Find where the given text appears and provide that cell's center as (X, Y) coordinate. 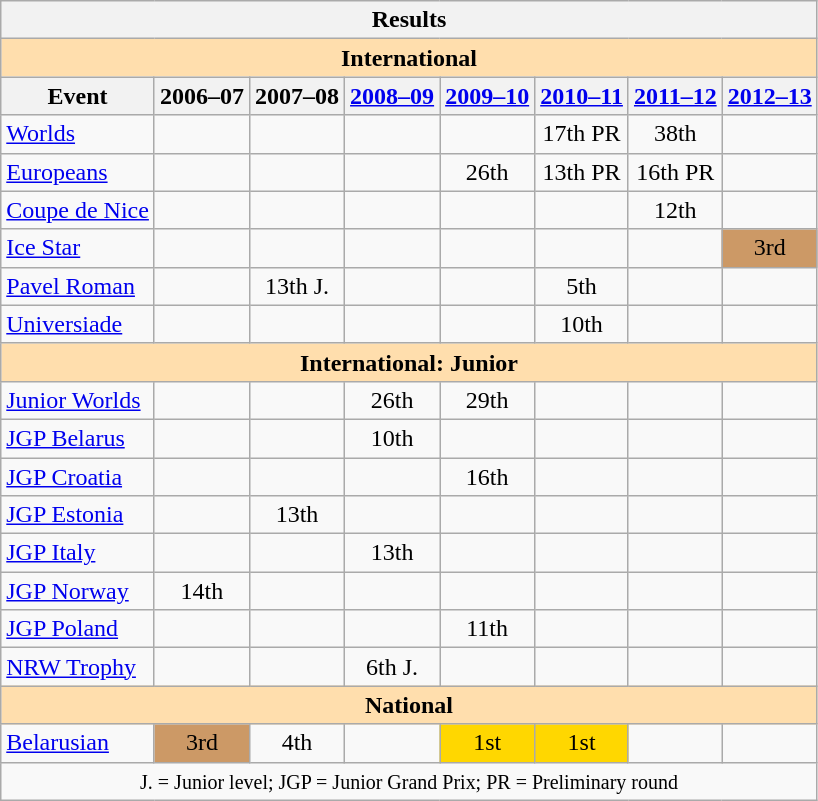
International (409, 58)
Coupe de Nice (78, 210)
17th PR (582, 134)
JGP Estonia (78, 515)
International: Junior (409, 362)
Results (409, 20)
Junior Worlds (78, 400)
JGP Poland (78, 629)
Ice Star (78, 248)
2006–07 (202, 96)
2011–12 (675, 96)
Belarusian (78, 743)
National (409, 705)
14th (202, 591)
Worlds (78, 134)
13th J. (296, 286)
2009–10 (488, 96)
5th (582, 286)
2012–13 (770, 96)
16th PR (675, 172)
16th (488, 477)
Event (78, 96)
13th PR (582, 172)
Universiade (78, 324)
JGP Italy (78, 553)
29th (488, 400)
2007–08 (296, 96)
Pavel Roman (78, 286)
J. = Junior level; JGP = Junior Grand Prix; PR = Preliminary round (409, 781)
6th J. (392, 667)
11th (488, 629)
4th (296, 743)
NRW Trophy (78, 667)
JGP Norway (78, 591)
12th (675, 210)
JGP Croatia (78, 477)
2008–09 (392, 96)
2010–11 (582, 96)
Europeans (78, 172)
JGP Belarus (78, 438)
38th (675, 134)
